Pinpoint the cell where the given text exists, returning its [x, y] midpoint coordinate. 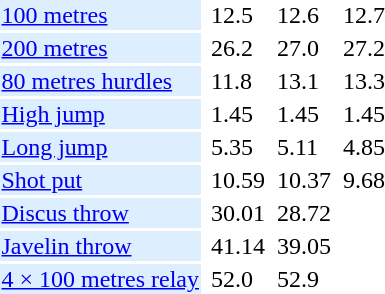
12.5 [238, 15]
Discus throw [100, 213]
26.2 [238, 48]
Long jump [100, 147]
10.59 [238, 180]
5.35 [238, 147]
80 metres hurdles [100, 81]
10.37 [304, 180]
Javelin throw [100, 246]
30.01 [238, 213]
5.11 [304, 147]
28.72 [304, 213]
52.9 [304, 279]
13.1 [304, 81]
39.05 [304, 246]
4 × 100 metres relay [100, 279]
200 metres [100, 48]
41.14 [238, 246]
100 metres [100, 15]
High jump [100, 114]
12.6 [304, 15]
Shot put [100, 180]
52.0 [238, 279]
27.0 [304, 48]
11.8 [238, 81]
